From the cell containing the given text, extract its center point as [x, y] coordinate. 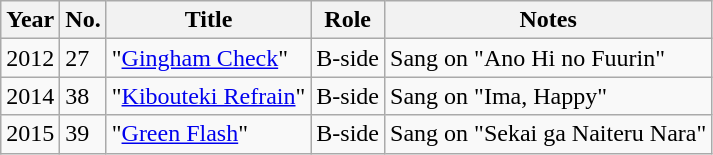
No. [83, 20]
38 [83, 96]
39 [83, 134]
"Green Flash" [208, 134]
"Gingham Check" [208, 58]
Role [348, 20]
2014 [30, 96]
Sang on "Ano Hi no Fuurin" [548, 58]
Title [208, 20]
Year [30, 20]
2012 [30, 58]
Sang on "Sekai ga Naiteru Nara" [548, 134]
2015 [30, 134]
Notes [548, 20]
27 [83, 58]
Sang on "Ima, Happy" [548, 96]
"Kibouteki Refrain" [208, 96]
